Output the (X, Y) coordinate of the center of the cell containing the given text.  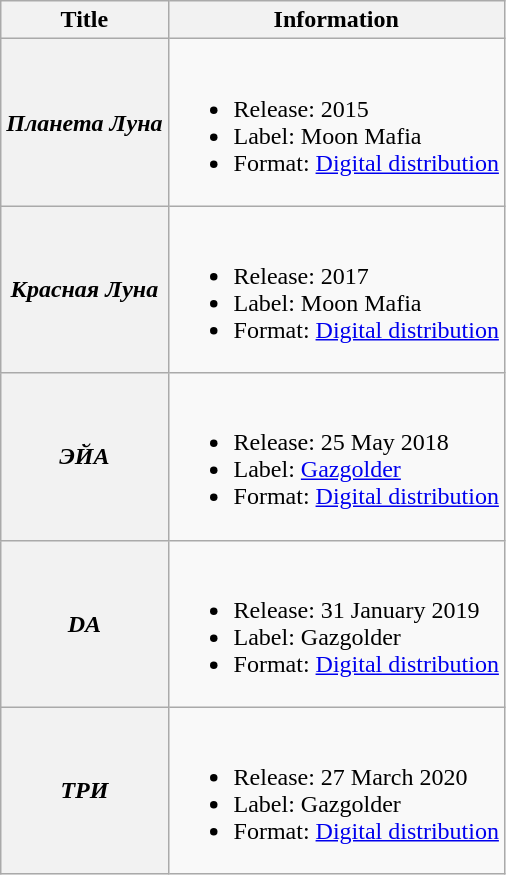
Release: 2015Label: Moon MafiaFormat: Digital distribution (336, 122)
Красная Луна (84, 290)
Release: 2017Label: Moon MafiaFormat: Digital distribution (336, 290)
Title (84, 20)
Information (336, 20)
Release: 27 March 2020Label: GazgolderFormat: Digital distribution (336, 790)
ЭЙА (84, 456)
Планета Луна (84, 122)
ТРИ (84, 790)
Release: 25 May 2018Label: GazgolderFormat: Digital distribution (336, 456)
Release: 31 January 2019Label: GazgolderFormat: Digital distribution (336, 624)
DA (84, 624)
